Return [x, y] of the center of cell containing provided text 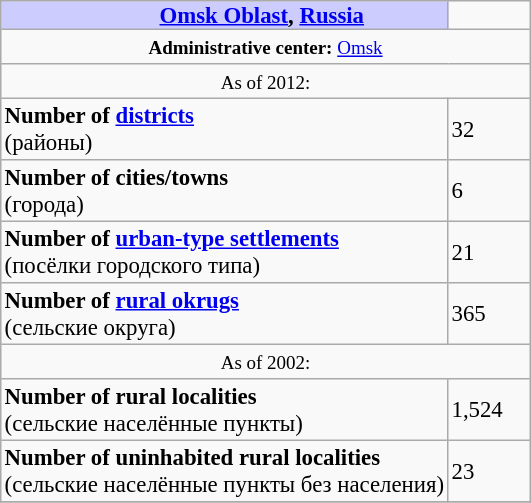
365 [489, 314]
Number of cities/towns(города) [224, 191]
Omsk Oblast, Russia [224, 15]
As of 2002: [266, 361]
Number of districts(районы) [224, 129]
Number of uninhabited rural localities(сельские населённые пункты без населения) [224, 471]
21 [489, 252]
Administrative center: Omsk [266, 46]
32 [489, 129]
Number of urban-type settlements(посёлки городского типа) [224, 252]
23 [489, 471]
Number of rural okrugs(сельские округа) [224, 314]
1,524 [489, 410]
Number of rural localities(сельские населённые пункты) [224, 410]
6 [489, 191]
As of 2012: [266, 81]
